Locate the cell with the specified text and output its (x, y) center coordinate. 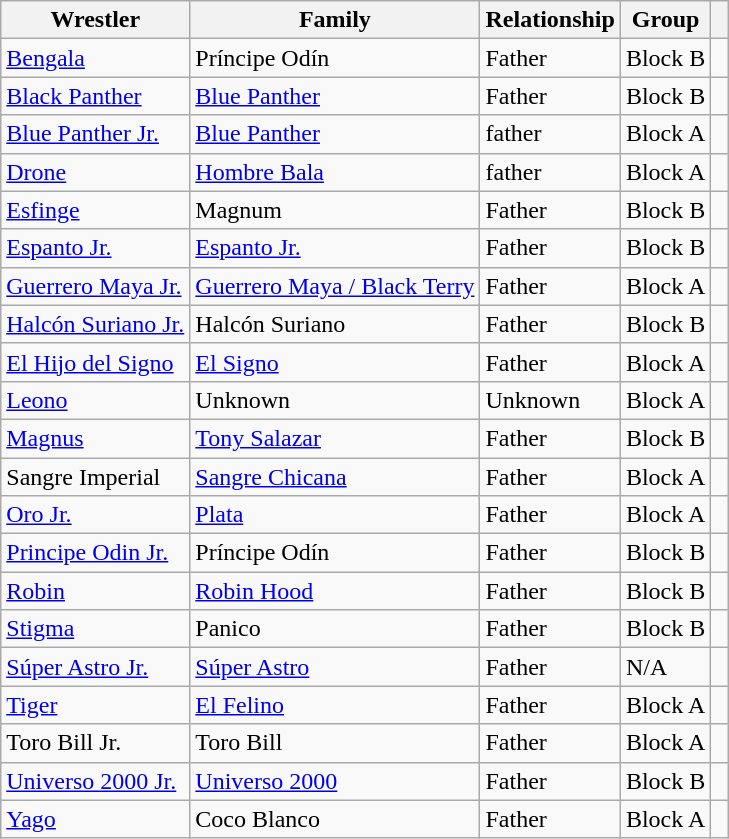
Plata (335, 515)
N/A (665, 667)
Toro Bill (335, 743)
Relationship (550, 20)
Toro Bill Jr. (96, 743)
Stigma (96, 629)
Esfinge (96, 210)
El Felino (335, 705)
Bengala (96, 58)
Universo 2000 (335, 781)
Súper Astro Jr. (96, 667)
Group (665, 20)
Yago (96, 819)
Oro Jr. (96, 515)
Wrestler (96, 20)
Blue Panther Jr. (96, 134)
Guerrero Maya Jr. (96, 286)
Halcón Suriano (335, 324)
Sangre Imperial (96, 477)
Magnum (335, 210)
Halcón Suriano Jr. (96, 324)
Panico (335, 629)
El Hijo del Signo (96, 362)
Universo 2000 Jr. (96, 781)
Hombre Bala (335, 172)
Leono (96, 400)
Guerrero Maya / Black Terry (335, 286)
Coco Blanco (335, 819)
Sangre Chicana (335, 477)
Drone (96, 172)
Magnus (96, 438)
Robin (96, 591)
Tony Salazar (335, 438)
Black Panther (96, 96)
Family (335, 20)
Tiger (96, 705)
El Signo (335, 362)
Robin Hood (335, 591)
Súper Astro (335, 667)
Principe Odin Jr. (96, 553)
